Determine the (x, y) coordinate at the center of the cell enclosing the given text.  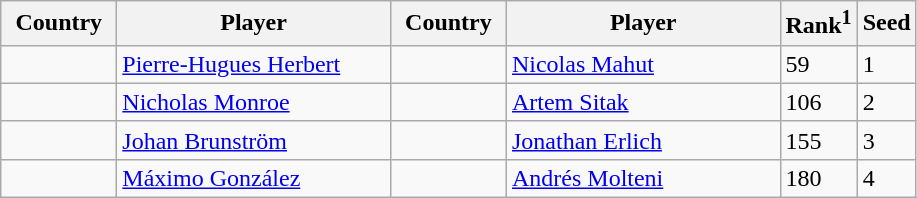
3 (886, 140)
106 (818, 102)
155 (818, 140)
Jonathan Erlich (643, 140)
180 (818, 178)
1 (886, 64)
Rank1 (818, 24)
Andrés Molteni (643, 178)
Máximo González (254, 178)
Artem Sitak (643, 102)
Nicolas Mahut (643, 64)
Pierre-Hugues Herbert (254, 64)
Johan Brunström (254, 140)
59 (818, 64)
4 (886, 178)
Seed (886, 24)
Nicholas Monroe (254, 102)
2 (886, 102)
